Identify which cell holds the provided text, then report its [X, Y] central coordinate. 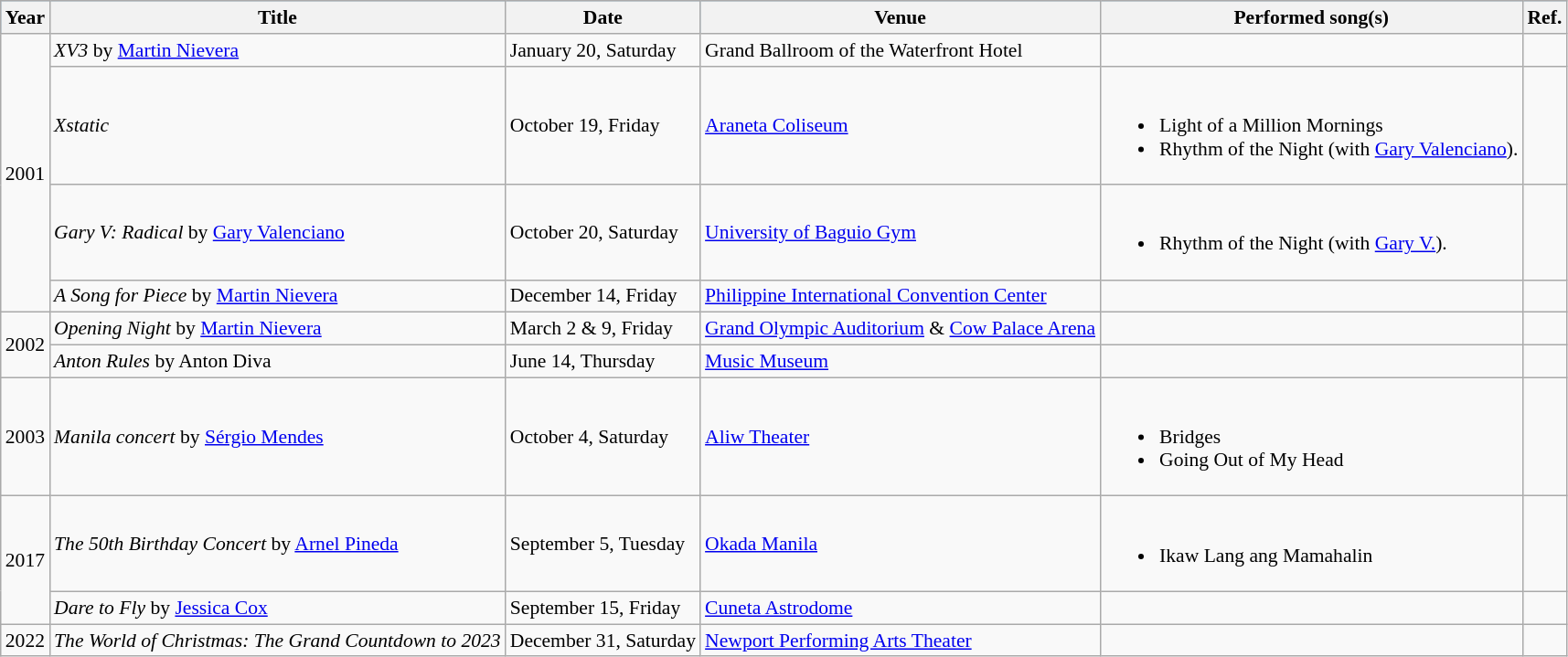
Venue [900, 17]
Year [26, 17]
Date [603, 17]
October 20, Saturday [603, 232]
Okada Manila [900, 544]
Manila concert by Sérgio Mendes [278, 437]
Philippine International Convention Center [900, 296]
XV3 by Martin Nievera [278, 50]
BridgesGoing Out of My Head [1311, 437]
The World of Christmas: The Grand Countdown to 2023 [278, 641]
A Song for Piece by Martin Nievera [278, 296]
2017 [26, 560]
Araneta Coliseum [900, 125]
2001 [26, 174]
October 4, Saturday [603, 437]
September 5, Tuesday [603, 544]
Rhythm of the Night (with Gary V.). [1311, 232]
Light of a Million MorningsRhythm of the Night (with Gary Valenciano). [1311, 125]
Xstatic [278, 125]
December 31, Saturday [603, 641]
June 14, Thursday [603, 362]
December 14, Friday [603, 296]
Title [278, 17]
Ikaw Lang ang Mamahalin [1311, 544]
Ref. [1544, 17]
Music Museum [900, 362]
Newport Performing Arts Theater [900, 641]
Grand Ballroom of the Waterfront Hotel [900, 50]
Opening Night by Martin Nievera [278, 329]
Aliw Theater [900, 437]
Gary V: Radical by Gary Valenciano [278, 232]
September 15, Friday [603, 608]
October 19, Friday [603, 125]
Cuneta Astrodome [900, 608]
March 2 & 9, Friday [603, 329]
2003 [26, 437]
Performed song(s) [1311, 17]
The 50th Birthday Concert by Arnel Pineda [278, 544]
2022 [26, 641]
2002 [26, 345]
Grand Olympic Auditorium & Cow Palace Arena [900, 329]
University of Baguio Gym [900, 232]
January 20, Saturday [603, 50]
Anton Rules by Anton Diva [278, 362]
Dare to Fly by Jessica Cox [278, 608]
